Return the [X, Y] coordinate for the center point of the cell that contains the specified text.  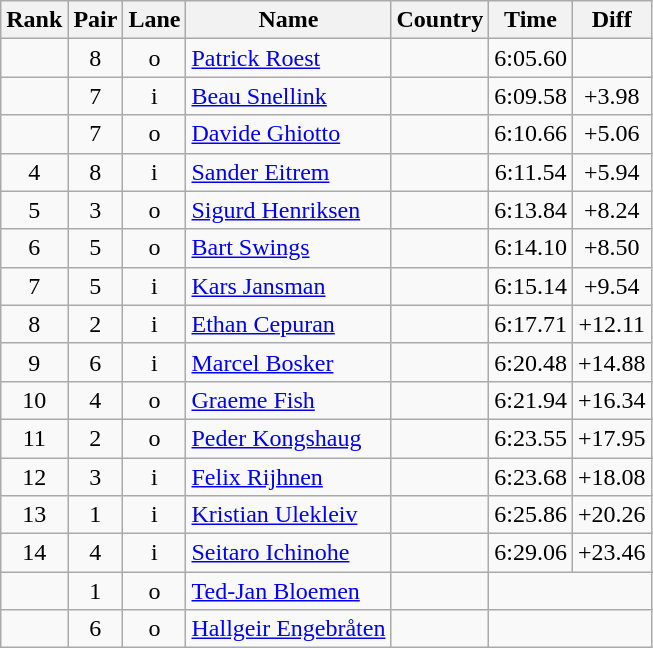
11 [34, 438]
6:15.14 [531, 286]
Sigurd Henriksen [288, 210]
+5.94 [612, 172]
+14.88 [612, 362]
6:13.84 [531, 210]
6:23.68 [531, 477]
+5.06 [612, 134]
10 [34, 400]
Name [288, 20]
+23.46 [612, 553]
+9.54 [612, 286]
Ethan Cepuran [288, 324]
6:23.55 [531, 438]
Hallgeir Engebråten [288, 629]
13 [34, 515]
+20.26 [612, 515]
6:17.71 [531, 324]
+3.98 [612, 96]
6:29.06 [531, 553]
Patrick Roest [288, 58]
Kars Jansman [288, 286]
Seitaro Ichinohe [288, 553]
6:05.60 [531, 58]
Beau Snellink [288, 96]
Country [440, 20]
14 [34, 553]
+8.24 [612, 210]
Ted-Jan Bloemen [288, 591]
+8.50 [612, 248]
Lane [154, 20]
Felix Rijhnen [288, 477]
Time [531, 20]
6:11.54 [531, 172]
Kristian Ulekleiv [288, 515]
Bart Swings [288, 248]
6:25.86 [531, 515]
+18.08 [612, 477]
9 [34, 362]
Davide Ghiotto [288, 134]
12 [34, 477]
6:21.94 [531, 400]
Sander Eitrem [288, 172]
Graeme Fish [288, 400]
+16.34 [612, 400]
Marcel Bosker [288, 362]
Diff [612, 20]
+12.11 [612, 324]
6:14.10 [531, 248]
6:20.48 [531, 362]
Pair [96, 20]
Peder Kongshaug [288, 438]
6:10.66 [531, 134]
6:09.58 [531, 96]
Rank [34, 20]
+17.95 [612, 438]
